Provide the (X, Y) coordinate of the cell's center where the given text is located.  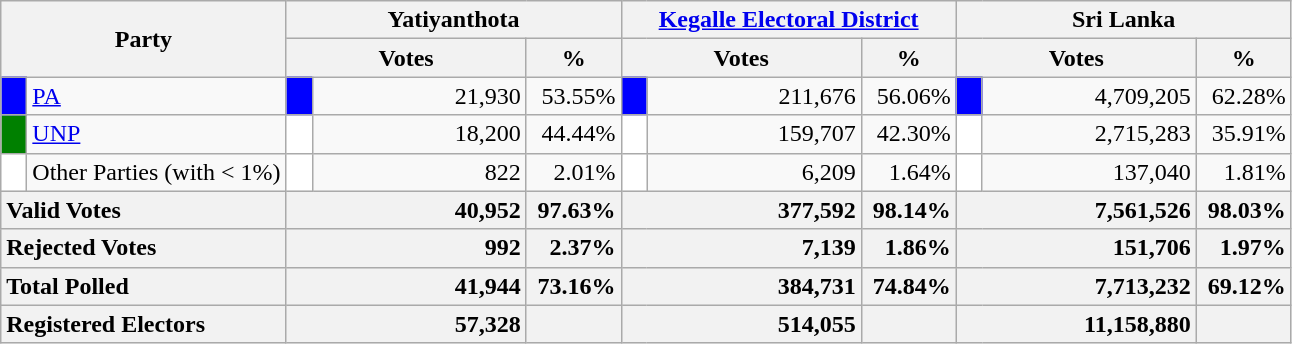
Registered Electors (144, 324)
384,731 (741, 286)
42.30% (908, 134)
UNP (156, 134)
2,715,283 (1089, 134)
151,706 (1076, 248)
Total Polled (144, 286)
73.16% (574, 286)
Yatiyanthota (454, 20)
69.12% (1244, 286)
4,709,205 (1089, 96)
Rejected Votes (144, 248)
992 (406, 248)
41,944 (406, 286)
2.01% (574, 172)
377,592 (741, 210)
44.44% (574, 134)
6,209 (754, 172)
7,561,526 (1076, 210)
56.06% (908, 96)
35.91% (1244, 134)
822 (419, 172)
57,328 (406, 324)
98.14% (908, 210)
74.84% (908, 286)
1.97% (1244, 248)
97.63% (574, 210)
Other Parties (with < 1%) (156, 172)
137,040 (1089, 172)
1.81% (1244, 172)
Valid Votes (144, 210)
40,952 (406, 210)
18,200 (419, 134)
62.28% (1244, 96)
1.64% (908, 172)
514,055 (741, 324)
PA (156, 96)
211,676 (754, 96)
53.55% (574, 96)
98.03% (1244, 210)
1.86% (908, 248)
7,713,232 (1076, 286)
2.37% (574, 248)
Party (144, 39)
7,139 (741, 248)
21,930 (419, 96)
Kegalle Electoral District (788, 20)
Sri Lanka (1124, 20)
11,158,880 (1076, 324)
159,707 (754, 134)
